Detect which cell encompasses the target text, then output its [x, y] center coordinate. 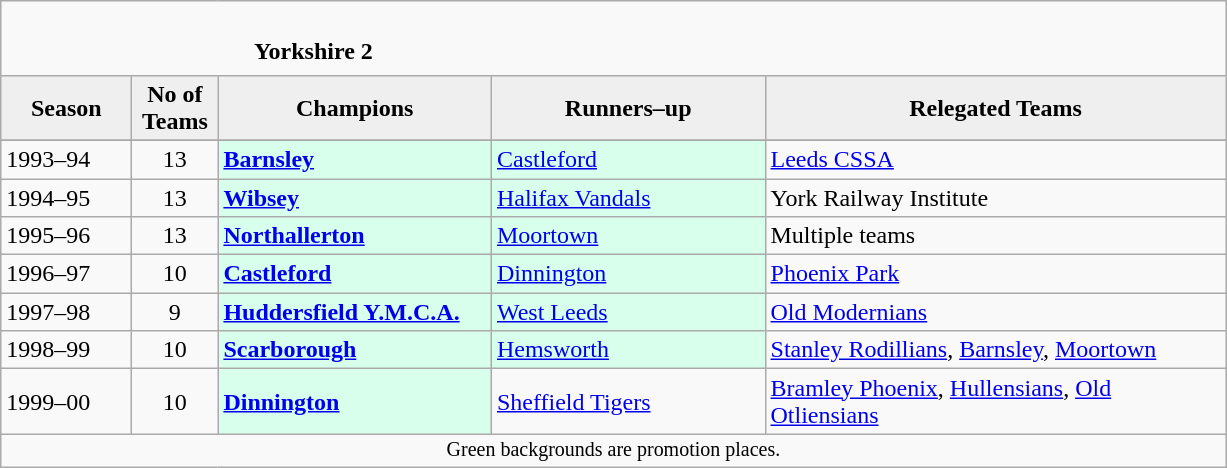
Multiple teams [996, 236]
Scarborough [355, 350]
West Leeds [628, 312]
Hemsworth [628, 350]
Northallerton [355, 236]
Season [66, 108]
Leeds CSSA [996, 159]
Huddersfield Y.M.C.A. [355, 312]
1993–94 [66, 159]
Wibsey [355, 197]
Bramley Phoenix, Hullensians, Old Otliensians [996, 402]
1996–97 [66, 274]
Runners–up [628, 108]
Phoenix Park [996, 274]
1995–96 [66, 236]
Old Modernians [996, 312]
Champions [355, 108]
Barnsley [355, 159]
Stanley Rodillians, Barnsley, Moortown [996, 350]
No of Teams [175, 108]
1994–95 [66, 197]
Sheffield Tigers [628, 402]
9 [175, 312]
York Railway Institute [996, 197]
1998–99 [66, 350]
Halifax Vandals [628, 197]
1999–00 [66, 402]
Green backgrounds are promotion places. [614, 450]
Relegated Teams [996, 108]
Moortown [628, 236]
1997–98 [66, 312]
